Scan for the cell matching the given text and deliver its (X, Y) coordinate at center. 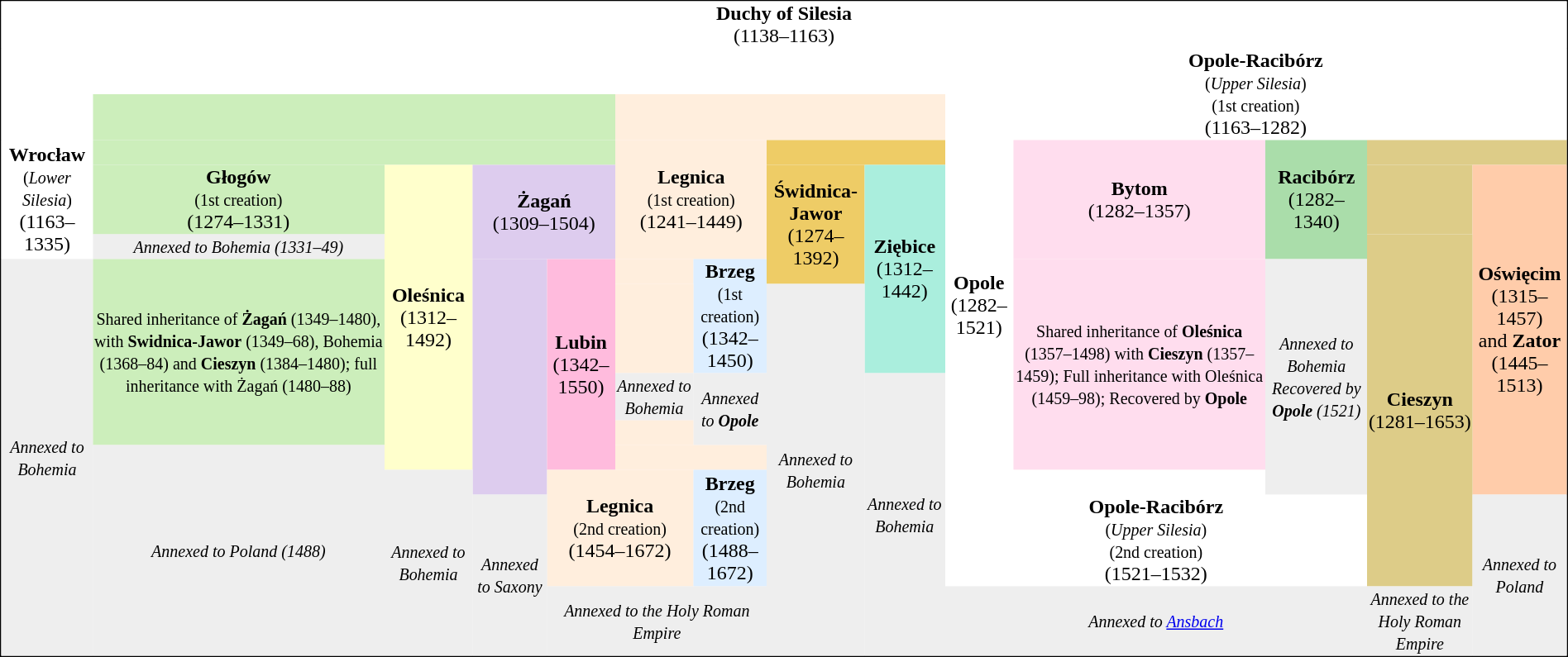
Świdnica-Jawor(1274–1392) (815, 225)
Oleśnica (1312–1492) (428, 317)
Duchy of Silesia(1138–1163) (784, 25)
Opole-Racibórz(Upper Silesia)(1st creation)(1163–1282) (1255, 94)
Shared inheritance of Oleśnica (1357–1498) with Cieszyn (1357–1459); Full inheritance with Oleśnica (1459–98); Recovered by Opole (1140, 365)
Annexed to BohemiaRecovered by Opole (1521) (1317, 377)
Brzeg(1st creation)(1342–1450) (729, 317)
Wrocław(Lower Silesia)(1163–1335) (48, 200)
Ziębice(1312–1442) (905, 269)
Cieszyn(1281–1653) (1419, 411)
Bytom(1282–1357) (1140, 200)
Annexed to Bohemia (1331–49) (238, 247)
Głogów(1st creation)(1274–1331) (238, 200)
Annexed to Opole (729, 410)
Legnica(1st creation)(1241–1449) (691, 200)
Legnica(2nd creation)(1454–1672) (620, 527)
Żagań(1309–1504) (544, 212)
Annexed to Ansbach (1156, 621)
Racibórz(1282–1340) (1317, 200)
Lubin(1342–1550) (581, 365)
Annexed to Poland (1519, 575)
Opole (1282–1521) (979, 306)
Brzeg(2nd creation)(1488–1672) (729, 527)
Opole-Racibórz(Upper Silesia)(2nd creation)(1521–1532) (1156, 540)
Annexed to Saxony (509, 575)
Annexed to Poland (1488) (238, 550)
Oświęcim(1315–1457)and Zator(1445–1513) (1519, 331)
